For the text-containing cell, return its midpoint in [x, y] coordinate format. 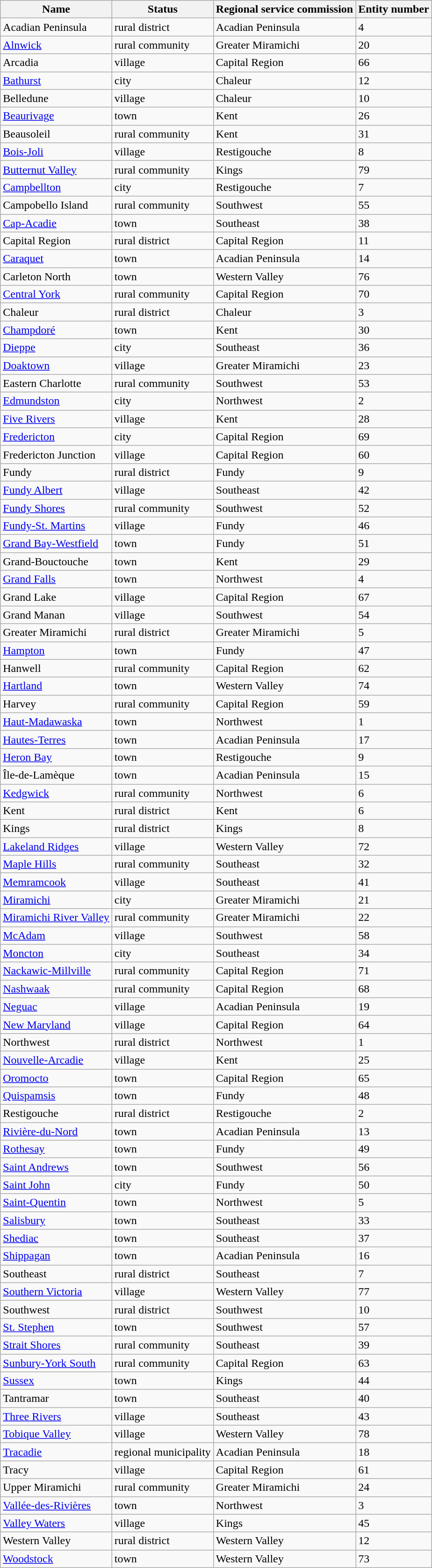
McAdam [56, 935]
29 [394, 562]
71 [394, 971]
22 [394, 918]
Nackawic-Millville [56, 971]
Central York [56, 294]
54 [394, 615]
65 [394, 1078]
11 [394, 241]
42 [394, 490]
Nouvelle-Arcadie [56, 1060]
Hautes-Terres [56, 739]
Maple Hills [56, 864]
Shediac [56, 1238]
50 [394, 1185]
72 [394, 846]
Champdoré [56, 330]
32 [394, 864]
53 [394, 383]
Moncton [56, 953]
70 [394, 294]
Edmundston [56, 401]
Fredericton Junction [56, 454]
Tracadie [56, 1452]
74 [394, 686]
19 [394, 1006]
37 [394, 1238]
Quispamsis [56, 1096]
58 [394, 935]
Saint John [56, 1185]
16 [394, 1256]
Cap-Acadie [56, 223]
Arcadia [56, 63]
36 [394, 348]
Campobello Island [56, 205]
Dieppe [56, 348]
Grand Lake [56, 597]
Heron Bay [56, 757]
64 [394, 1024]
20 [394, 45]
61 [394, 1470]
Rivière-du-Nord [56, 1131]
Grand Bay-Westfield [56, 544]
17 [394, 739]
57 [394, 1327]
Eastern Charlotte [56, 383]
Saint Andrews [56, 1167]
Salisbury [56, 1220]
44 [394, 1381]
67 [394, 597]
28 [394, 419]
Sunbury-York South [56, 1363]
34 [394, 953]
Haut-Madawaska [56, 722]
51 [394, 544]
Fundy-St. Martins [56, 526]
Regional service commission [284, 9]
13 [394, 1131]
60 [394, 454]
63 [394, 1363]
Vallée-des-Rivières [56, 1505]
23 [394, 365]
Grand Falls [56, 579]
69 [394, 437]
St. Stephen [56, 1327]
41 [394, 882]
40 [394, 1399]
73 [394, 1559]
Saint-Quentin [56, 1203]
Woodstock [56, 1559]
Doaktown [56, 365]
Lakeland Ridges [56, 846]
Miramichi River Valley [56, 918]
Grand Manan [56, 615]
Three Rivers [56, 1416]
49 [394, 1149]
Neguac [56, 1006]
Valley Waters [56, 1523]
Beaurivage [56, 116]
Rothesay [56, 1149]
Miramichi [56, 900]
Harvey [56, 704]
Bois-Joli [56, 152]
46 [394, 526]
Campbellton [56, 187]
66 [394, 63]
21 [394, 900]
Name [56, 9]
79 [394, 169]
52 [394, 508]
31 [394, 134]
Oromocto [56, 1078]
Île-de-Lamèque [56, 775]
Five Rivers [56, 419]
Tobique Valley [56, 1434]
Strait Shores [56, 1345]
55 [394, 205]
Alnwick [56, 45]
Entity number [394, 9]
New Maryland [56, 1024]
18 [394, 1452]
76 [394, 277]
14 [394, 259]
Fundy Shores [56, 508]
Fundy Albert [56, 490]
Upper Miramichi [56, 1488]
Beausoleil [56, 134]
15 [394, 775]
Fredericton [56, 437]
Hampton [56, 650]
68 [394, 989]
Tracy [56, 1470]
Caraquet [56, 259]
Grand-Bouctouche [56, 562]
56 [394, 1167]
regional municipality [163, 1452]
Hanwell [56, 668]
Kedgwick [56, 793]
77 [394, 1291]
Butternut Valley [56, 169]
78 [394, 1434]
Nashwaak [56, 989]
Sussex [56, 1381]
Southern Victoria [56, 1291]
Carleton North [56, 277]
Tantramar [56, 1399]
26 [394, 116]
47 [394, 650]
48 [394, 1096]
Memramcook [56, 882]
43 [394, 1416]
24 [394, 1488]
Hartland [56, 686]
39 [394, 1345]
Belledune [56, 98]
30 [394, 330]
Bathurst [56, 80]
Shippagan [56, 1256]
33 [394, 1220]
25 [394, 1060]
Status [163, 9]
62 [394, 668]
59 [394, 704]
45 [394, 1523]
38 [394, 223]
